For the text-containing cell, return its midpoint in [x, y] coordinate format. 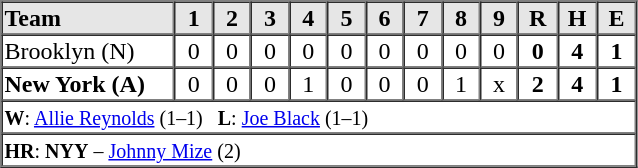
6 [384, 18]
E [616, 18]
x [499, 84]
New York (A) [88, 84]
Brooklyn (N) [88, 50]
H [577, 18]
3 [270, 18]
R [538, 18]
HR: NYY – Johnny Mize (2) [319, 150]
Team [88, 18]
9 [499, 18]
7 [423, 18]
8 [461, 18]
W: Allie Reynolds (1–1) L: Joe Black (1–1) [319, 116]
5 [346, 18]
